Return (X, Y) of the center of cell containing provided text 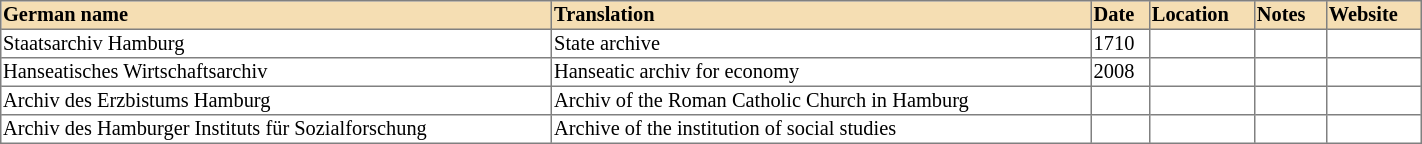
Translation (822, 15)
State archive (822, 43)
Hanseatisches Wirtschaftsarchiv (276, 72)
Hanseatic archiv for economy (822, 72)
Location (1202, 15)
German name (276, 15)
Staatsarchiv Hamburg (276, 43)
Archiv des Hamburger Instituts für Sozialforschung (276, 129)
1710 (1120, 43)
Archiv des Erzbistums Hamburg (276, 100)
Notes (1290, 15)
Archiv of the Roman Catholic Church in Hamburg (822, 100)
Archive of the institution of social studies (822, 129)
2008 (1120, 72)
Date (1120, 15)
Website (1374, 15)
